Find where the given text appears and provide that cell's center as (x, y) coordinate. 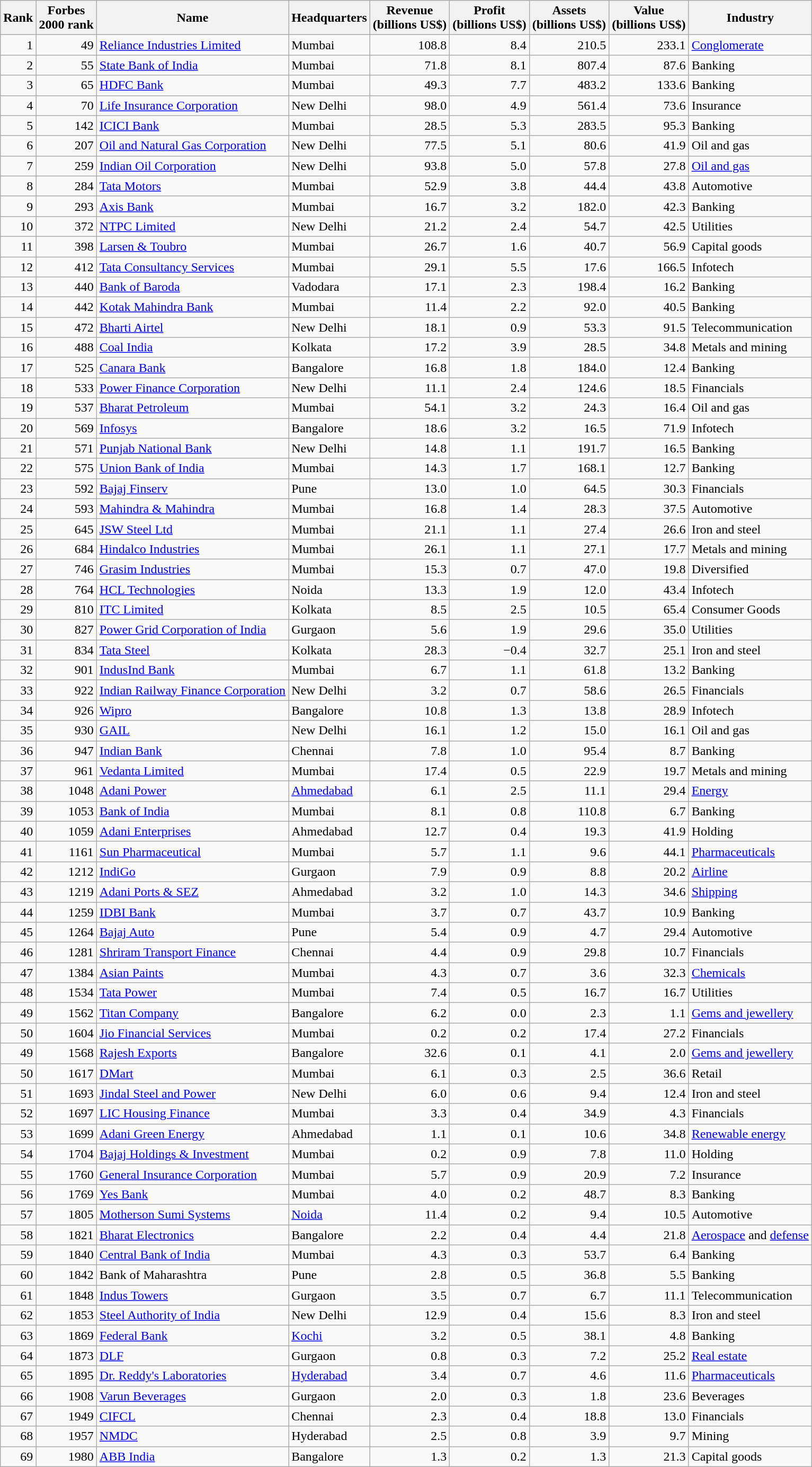
1949 (66, 1416)
1281 (66, 953)
764 (66, 590)
684 (66, 549)
Bajaj Holdings & Investment (192, 1154)
56 (18, 1194)
35.0 (649, 630)
Assets(billions US$) (569, 18)
16 (18, 348)
4.1 (569, 1053)
77.5 (409, 146)
Motherson Sumi Systems (192, 1214)
11.0 (649, 1154)
124.6 (569, 388)
26 (18, 549)
58 (18, 1235)
Power Finance Corporation (192, 388)
398 (66, 246)
22.9 (569, 771)
166.5 (649, 266)
Conglomerate (750, 45)
59 (18, 1255)
1805 (66, 1214)
488 (66, 348)
DLF (192, 1356)
26.5 (649, 690)
Indian Oil Corporation (192, 166)
9.6 (569, 851)
NTPC Limited (192, 226)
901 (66, 670)
7.9 (409, 872)
17.1 (409, 287)
ITC Limited (192, 610)
95.3 (649, 126)
1562 (66, 1013)
Bank of Baroda (192, 287)
8.7 (649, 751)
Tata Steel (192, 650)
General Insurance Corporation (192, 1174)
233.1 (649, 45)
Power Grid Corporation of India (192, 630)
827 (66, 630)
3 (18, 85)
7 (18, 166)
Varun Beverages (192, 1396)
HCL Technologies (192, 590)
Energy (750, 791)
533 (66, 388)
13.2 (649, 670)
54.1 (409, 408)
22 (18, 468)
IndusInd Bank (192, 670)
12.0 (569, 590)
21.3 (649, 1456)
440 (66, 287)
11 (18, 246)
4.9 (489, 105)
73.6 (649, 105)
5.1 (489, 146)
25 (18, 529)
Adani Enterprises (192, 831)
71.9 (649, 428)
71.8 (409, 65)
DMart (192, 1073)
Jio Financial Services (192, 1033)
4.7 (569, 932)
Indus Towers (192, 1295)
1161 (66, 851)
32.3 (649, 973)
45 (18, 932)
9.7 (649, 1436)
53.3 (569, 327)
ABB India (192, 1456)
34.9 (569, 1114)
Asian Paints (192, 973)
Rank (18, 18)
Profit(billions US$) (489, 18)
Bank of India (192, 811)
12.9 (409, 1315)
16.2 (649, 287)
Union Bank of India (192, 468)
645 (66, 529)
Yes Bank (192, 1194)
4.0 (409, 1194)
48 (18, 993)
Adani Green Energy (192, 1134)
1.2 (489, 731)
1384 (66, 973)
10.8 (409, 710)
Headquarters (329, 18)
Dr. Reddy's Laboratories (192, 1376)
HDFC Bank (192, 85)
1.7 (489, 468)
593 (66, 509)
19.8 (649, 569)
1604 (66, 1033)
62 (18, 1315)
Bajaj Finserv (192, 488)
182.0 (569, 206)
0.0 (489, 1013)
47 (18, 973)
66 (18, 1396)
7.4 (409, 993)
Rajesh Exports (192, 1053)
54 (18, 1154)
IDBI Bank (192, 912)
57.8 (569, 166)
Oil and Natural Gas Corporation (192, 146)
483.2 (569, 85)
Indian Railway Finance Corporation (192, 690)
293 (66, 206)
1842 (66, 1275)
34 (18, 710)
1704 (66, 1154)
3.5 (409, 1295)
24 (18, 509)
Infosys (192, 428)
IndiGo (192, 872)
Hindalco Industries (192, 549)
6.0 (409, 1093)
25.2 (649, 1356)
6 (18, 146)
5.3 (489, 126)
58.6 (569, 690)
1534 (66, 993)
38 (18, 791)
18.8 (569, 1416)
8.5 (409, 610)
24.3 (569, 408)
44.1 (649, 851)
Adani Ports & SEZ (192, 892)
575 (66, 468)
56.9 (649, 246)
Name (192, 18)
92.0 (569, 307)
259 (66, 166)
108.8 (409, 45)
16.4 (649, 408)
1821 (66, 1235)
142 (66, 126)
21 (18, 448)
Tata Power (192, 993)
Punjab National Bank (192, 448)
7.7 (489, 85)
19.3 (569, 831)
2.8 (409, 1275)
13.3 (409, 590)
1617 (66, 1073)
31 (18, 650)
34.6 (649, 892)
Coal India (192, 348)
14 (18, 307)
36 (18, 751)
1840 (66, 1255)
5.6 (409, 630)
18.6 (409, 428)
36.6 (649, 1073)
Chemicals (750, 973)
13.8 (569, 710)
87.6 (649, 65)
1.4 (489, 509)
47.0 (569, 569)
4.8 (649, 1336)
37.5 (649, 509)
Larsen & Toubro (192, 246)
State Bank of India (192, 65)
30.3 (649, 488)
10.7 (649, 953)
32.6 (409, 1053)
10.6 (569, 1134)
1053 (66, 811)
27.2 (649, 1033)
191.7 (569, 448)
ICICI Bank (192, 126)
1980 (66, 1456)
6.2 (409, 1013)
0.6 (489, 1093)
17.7 (649, 549)
1760 (66, 1174)
9 (18, 206)
1.6 (489, 246)
283.5 (569, 126)
43.7 (569, 912)
Kochi (329, 1336)
1769 (66, 1194)
18 (18, 388)
1848 (66, 1295)
Revenue(billions US$) (409, 18)
110.8 (569, 811)
592 (66, 488)
Value(billions US$) (649, 18)
42 (18, 872)
21.8 (649, 1235)
37 (18, 771)
36.8 (569, 1275)
1259 (66, 912)
Bharat Electronics (192, 1235)
184.0 (569, 368)
Mahindra & Mahindra (192, 509)
Vedanta Limited (192, 771)
207 (66, 146)
569 (66, 428)
746 (66, 569)
65.4 (649, 610)
5 (18, 126)
525 (66, 368)
Tata Motors (192, 186)
33 (18, 690)
23 (18, 488)
15.6 (569, 1315)
40.5 (649, 307)
40.7 (569, 246)
Bank of Maharashtra (192, 1275)
Real estate (750, 1356)
43.8 (649, 186)
Shipping (750, 892)
27.1 (569, 549)
JSW Steel Ltd (192, 529)
1895 (66, 1376)
14.8 (409, 448)
44 (18, 912)
3.8 (489, 186)
67 (18, 1416)
48.7 (569, 1194)
4.6 (569, 1376)
18.5 (649, 388)
95.4 (569, 751)
64.5 (569, 488)
412 (66, 266)
40 (18, 831)
98.0 (409, 105)
571 (66, 448)
15.0 (569, 731)
57 (18, 1214)
20.9 (569, 1174)
8.8 (569, 872)
93.8 (409, 166)
12 (18, 266)
54.7 (569, 226)
11.6 (649, 1376)
5.0 (489, 166)
1 (18, 45)
52.9 (409, 186)
922 (66, 690)
3.6 (569, 973)
930 (66, 731)
Renewable energy (750, 1134)
1873 (66, 1356)
1212 (66, 872)
Grasim Industries (192, 569)
60 (18, 1275)
1048 (66, 791)
5.4 (409, 932)
32 (18, 670)
1219 (66, 892)
Central Bank of India (192, 1255)
30 (18, 630)
Federal Bank (192, 1336)
1699 (66, 1134)
39 (18, 811)
10.9 (649, 912)
17.6 (569, 266)
1059 (66, 831)
Airline (750, 872)
168.1 (569, 468)
CIFCL (192, 1416)
51 (18, 1093)
35 (18, 731)
372 (66, 226)
21.2 (409, 226)
27 (18, 569)
Bharti Airtel (192, 327)
32.7 (569, 650)
1869 (66, 1336)
Vadodara (329, 287)
53 (18, 1134)
284 (66, 186)
8 (18, 186)
42.3 (649, 206)
29.1 (409, 266)
61 (18, 1295)
26.6 (649, 529)
63 (18, 1336)
472 (66, 327)
13 (18, 287)
Wipro (192, 710)
NMDC (192, 1436)
210.5 (569, 45)
21.1 (409, 529)
29 (18, 610)
20.2 (649, 872)
Tata Consultancy Services (192, 266)
80.6 (569, 146)
Beverages (750, 1396)
3.4 (409, 1376)
LIC Housing Finance (192, 1114)
1853 (66, 1315)
19.7 (649, 771)
1908 (66, 1396)
926 (66, 710)
Titan Company (192, 1013)
Mining (750, 1436)
6.4 (649, 1255)
Life Insurance Corporation (192, 105)
20 (18, 428)
−0.4 (489, 650)
Axis Bank (192, 206)
15 (18, 327)
1957 (66, 1436)
Bharat Petroleum (192, 408)
442 (66, 307)
28 (18, 590)
29.6 (569, 630)
23.6 (649, 1396)
834 (66, 650)
Shriram Transport Finance (192, 953)
Bajaj Auto (192, 932)
26.1 (409, 549)
8.4 (489, 45)
1264 (66, 932)
26.7 (409, 246)
Canara Bank (192, 368)
Kotak Mahindra Bank (192, 307)
61.8 (569, 670)
961 (66, 771)
810 (66, 610)
38.1 (569, 1336)
2 (18, 65)
53.7 (569, 1255)
27.4 (569, 529)
3.7 (409, 912)
Diversified (750, 569)
15.3 (409, 569)
Forbes 2000 rank (66, 18)
Aerospace and defense (750, 1235)
43.4 (649, 590)
17.2 (409, 348)
Adani Power (192, 791)
69 (18, 1456)
Consumer Goods (750, 610)
807.4 (569, 65)
1568 (66, 1053)
49.3 (409, 85)
1697 (66, 1114)
41 (18, 851)
10 (18, 226)
46 (18, 953)
1693 (66, 1093)
17 (18, 368)
70 (66, 105)
GAIL (192, 731)
42.5 (649, 226)
133.6 (649, 85)
3.3 (409, 1114)
Steel Authority of India (192, 1315)
52 (18, 1114)
18.1 (409, 327)
537 (66, 408)
44.4 (569, 186)
Jindal Steel and Power (192, 1093)
68 (18, 1436)
561.4 (569, 105)
Indian Bank (192, 751)
Sun Pharmaceutical (192, 851)
25.1 (649, 650)
Industry (750, 18)
19 (18, 408)
91.5 (649, 327)
28.9 (649, 710)
Reliance Industries Limited (192, 45)
64 (18, 1356)
198.4 (569, 287)
4 (18, 105)
29.8 (569, 953)
27.8 (649, 166)
43 (18, 892)
Retail (750, 1073)
947 (66, 751)
